Locate the cell with the specified text and output its [X, Y] center coordinate. 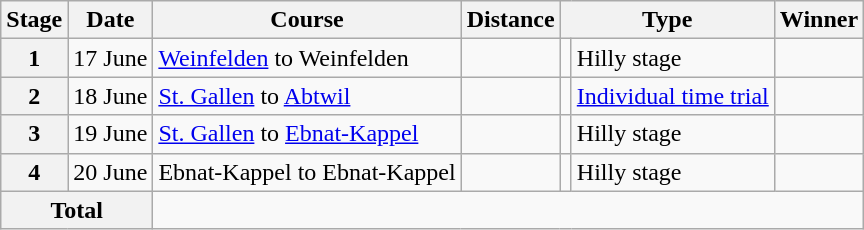
Type [667, 20]
St. Gallen to Ebnat-Kappel [307, 134]
Weinfelden to Weinfelden [307, 58]
St. Gallen to Abtwil [307, 96]
19 June [110, 134]
18 June [110, 96]
20 June [110, 172]
Individual time trial [672, 96]
Stage [34, 20]
17 June [110, 58]
Date [110, 20]
1 [34, 58]
Ebnat-Kappel to Ebnat-Kappel [307, 172]
Winner [818, 20]
Course [307, 20]
Total [77, 210]
2 [34, 96]
Distance [510, 20]
4 [34, 172]
3 [34, 134]
